Determine the (x, y) coordinate at the center of the cell enclosing the given text.  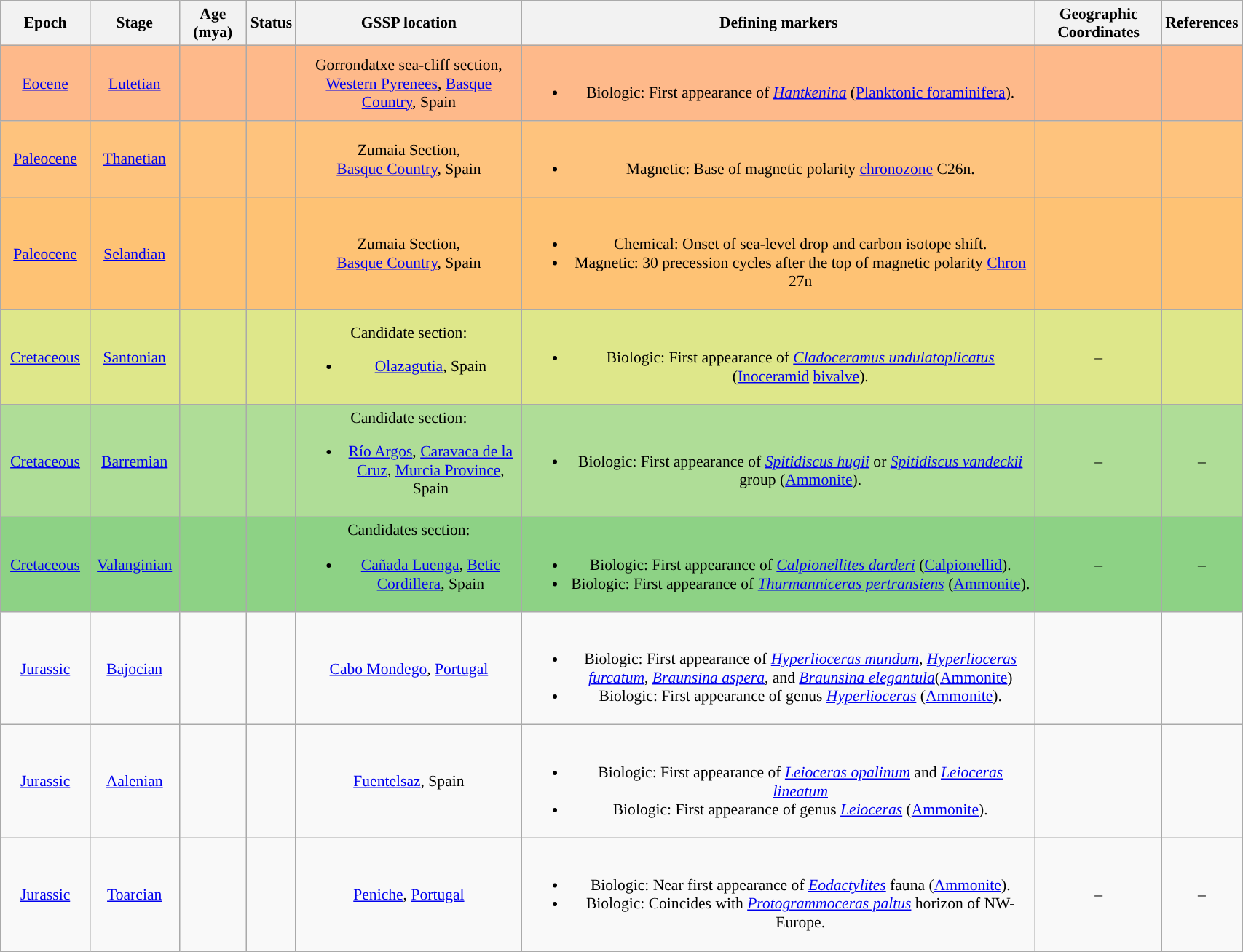
Cabo Mondego, Portugal (409, 668)
Biologic: First appearance of Spitidiscus hugii or Spitidiscus vandeckii group (Ammonite). (778, 461)
Candidates section:Cañada Luenga, Betic Cordillera, Spain (409, 565)
Magnetic: Base of magnetic polarity chronozone C26n. (778, 159)
Candidate section:Olazagutia, Spain (409, 357)
Age (mya) (213, 23)
Eocene (45, 83)
Valanginian (134, 565)
References (1201, 23)
Epoch (45, 23)
Fuentelsaz, Spain (409, 782)
Barremian (134, 461)
Gorrondatxe sea-cliff section,Western Pyrenees, Basque Country, Spain (409, 83)
Lutetian (134, 83)
Biologic: First appearance of Cladoceramus undulatoplicatus (Inoceramid bivalve). (778, 357)
Biologic: Near first appearance of Eodactylites fauna (Ammonite).Biologic: Coincides with Protogrammoceras paltus horizon of NW-Europe. (778, 895)
Peniche, Portugal (409, 895)
Toarcian (134, 895)
Santonian (134, 357)
Status (272, 23)
Selandian (134, 253)
Biologic: First appearance of Calpionellites darderi (Calpionellid).Biologic: First appearance of Thurmanniceras pertransiens (Ammonite). (778, 565)
Stage (134, 23)
Biologic: First appearance of Leioceras opalinum and Leioceras lineatumBiologic: First appearance of genus Leioceras (Ammonite). (778, 782)
Chemical: Onset of sea-level drop and carbon isotope shift.Magnetic: 30 precession cycles after the top of magnetic polarity Chron 27n (778, 253)
Biologic: First appearance of Hantkenina (Planktonic foraminifera). (778, 83)
Thanetian (134, 159)
Geographic Coordinates (1098, 23)
Aalenian (134, 782)
Defining markers (778, 23)
GSSP location (409, 23)
Bajocian (134, 668)
Candidate section:Río Argos, Caravaca de la Cruz, Murcia Province, Spain (409, 461)
